Detect which cell encompasses the target text, then output its [x, y] center coordinate. 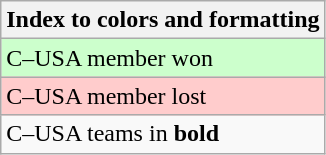
C–USA teams in bold [163, 134]
C–USA member lost [163, 96]
C–USA member won [163, 58]
Index to colors and formatting [163, 20]
